From the cell containing the given text, extract its center point as [X, Y] coordinate. 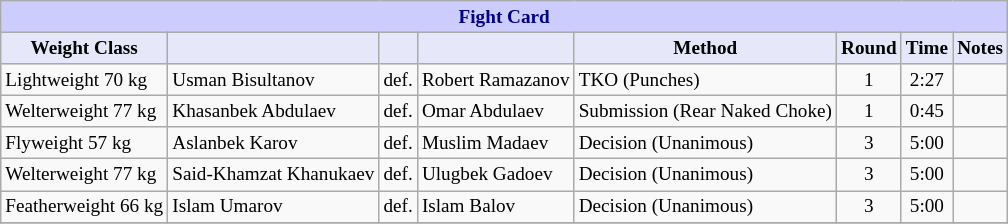
Method [705, 48]
Round [870, 48]
Aslanbek Karov [274, 143]
Islam Balov [496, 206]
2:27 [926, 80]
Submission (Rear Naked Choke) [705, 111]
TKO (Punches) [705, 80]
Featherweight 66 kg [84, 206]
Omar Abdulaev [496, 111]
Flyweight 57 kg [84, 143]
Robert Ramazanov [496, 80]
Ulugbek Gadoev [496, 175]
Notes [980, 48]
0:45 [926, 111]
Usman Bisultanov [274, 80]
Said-Khamzat Khanukaev [274, 175]
Khasanbek Abdulaev [274, 111]
Islam Umarov [274, 206]
Muslim Madaev [496, 143]
Time [926, 48]
Weight Class [84, 48]
Lightweight 70 kg [84, 80]
Fight Card [504, 17]
